Determine the [X, Y] coordinate at the center of the cell enclosing the given text.  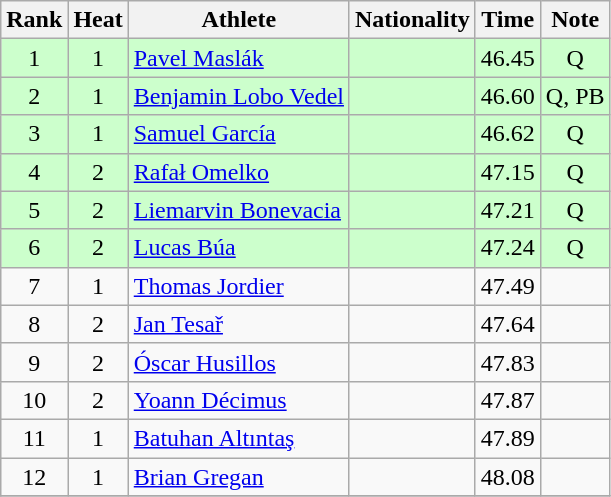
11 [34, 438]
Liemarvin Bonevacia [238, 210]
Brian Gregan [238, 477]
Óscar Husillos [238, 362]
9 [34, 362]
47.87 [508, 400]
46.62 [508, 134]
6 [34, 248]
47.21 [508, 210]
Note [575, 20]
10 [34, 400]
7 [34, 286]
Rafał Omelko [238, 172]
Athlete [238, 20]
Rank [34, 20]
Heat [98, 20]
Nationality [412, 20]
4 [34, 172]
8 [34, 324]
47.15 [508, 172]
Lucas Búa [238, 248]
Yoann Décimus [238, 400]
Samuel García [238, 134]
3 [34, 134]
47.89 [508, 438]
Batuhan Altıntaş [238, 438]
Pavel Maslák [238, 58]
46.45 [508, 58]
5 [34, 210]
47.49 [508, 286]
Thomas Jordier [238, 286]
47.24 [508, 248]
Benjamin Lobo Vedel [238, 96]
47.64 [508, 324]
Q, PB [575, 96]
12 [34, 477]
Jan Tesař [238, 324]
47.83 [508, 362]
46.60 [508, 96]
Time [508, 20]
48.08 [508, 477]
